For the text-containing cell, return its midpoint in [x, y] coordinate format. 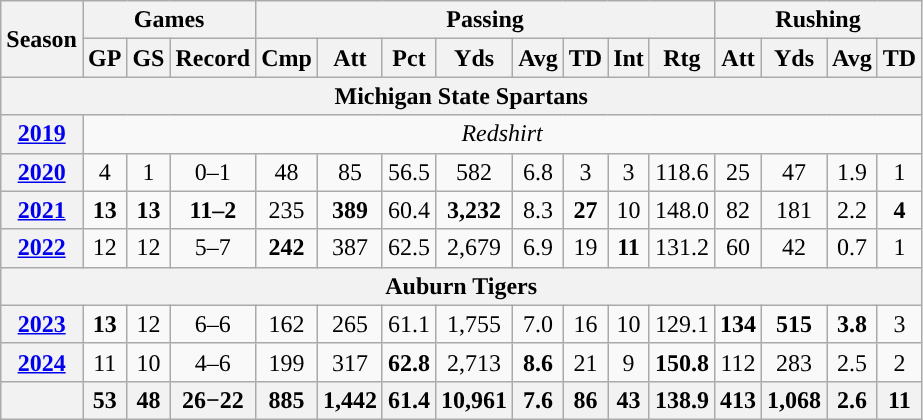
0–1 [213, 172]
131.2 [682, 248]
317 [350, 362]
Rushing [818, 20]
25 [738, 172]
1.9 [852, 172]
5–7 [213, 248]
Passing [486, 20]
885 [287, 400]
47 [794, 172]
62.5 [408, 248]
19 [585, 248]
Season [42, 39]
2019 [42, 134]
Record [213, 58]
7.0 [538, 324]
283 [794, 362]
112 [738, 362]
42 [794, 248]
56.5 [408, 172]
6–6 [213, 324]
61.4 [408, 400]
86 [585, 400]
2024 [42, 362]
2020 [42, 172]
582 [474, 172]
181 [794, 210]
242 [287, 248]
162 [287, 324]
85 [350, 172]
1,442 [350, 400]
2023 [42, 324]
4–6 [213, 362]
26−22 [213, 400]
9 [629, 362]
199 [287, 362]
61.1 [408, 324]
27 [585, 210]
148.0 [682, 210]
387 [350, 248]
235 [287, 210]
2,713 [474, 362]
62.8 [408, 362]
2022 [42, 248]
2,679 [474, 248]
2.5 [852, 362]
3.8 [852, 324]
3,232 [474, 210]
389 [350, 210]
Michigan State Spartans [462, 96]
Rtg [682, 58]
7.6 [538, 400]
8.3 [538, 210]
138.9 [682, 400]
413 [738, 400]
Pct [408, 58]
GS [148, 58]
129.1 [682, 324]
60.4 [408, 210]
11–2 [213, 210]
8.6 [538, 362]
0.7 [852, 248]
43 [629, 400]
1,068 [794, 400]
Games [168, 20]
21 [585, 362]
16 [585, 324]
150.8 [682, 362]
1,755 [474, 324]
Auburn Tigers [462, 286]
515 [794, 324]
GP [104, 58]
2021 [42, 210]
60 [738, 248]
82 [738, 210]
Int [629, 58]
6.8 [538, 172]
134 [738, 324]
Cmp [287, 58]
118.6 [682, 172]
2 [899, 362]
265 [350, 324]
10,961 [474, 400]
2.6 [852, 400]
53 [104, 400]
2.2 [852, 210]
Redshirt [502, 134]
6.9 [538, 248]
